Extract the (X, Y) coordinate from the center of the cell holding the provided text.  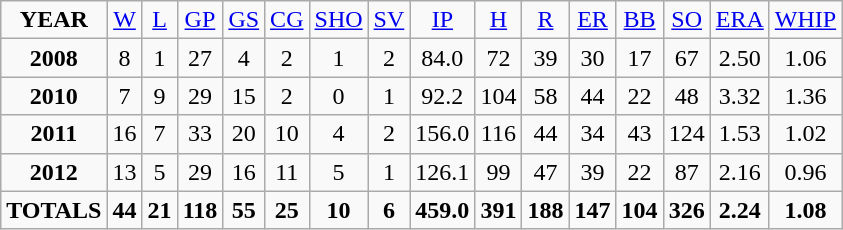
55 (244, 210)
H (498, 20)
2.50 (740, 58)
CG (287, 20)
99 (498, 172)
IP (442, 20)
GS (244, 20)
8 (124, 58)
72 (498, 58)
92.2 (442, 96)
1.08 (805, 210)
1.36 (805, 96)
391 (498, 210)
47 (546, 172)
GP (200, 20)
L (160, 20)
2012 (54, 172)
2010 (54, 96)
116 (498, 134)
ER (592, 20)
ERA (740, 20)
147 (592, 210)
17 (640, 58)
33 (200, 134)
TOTALS (54, 210)
SO (686, 20)
2011 (54, 134)
1.53 (740, 134)
W (124, 20)
11 (287, 172)
SHO (338, 20)
2008 (54, 58)
R (546, 20)
459.0 (442, 210)
188 (546, 210)
15 (244, 96)
48 (686, 96)
1.06 (805, 58)
YEAR (54, 20)
BB (640, 20)
87 (686, 172)
156.0 (442, 134)
118 (200, 210)
WHIP (805, 20)
58 (546, 96)
0.96 (805, 172)
20 (244, 134)
3.32 (740, 96)
25 (287, 210)
84.0 (442, 58)
124 (686, 134)
27 (200, 58)
43 (640, 134)
1.02 (805, 134)
6 (389, 210)
21 (160, 210)
9 (160, 96)
13 (124, 172)
326 (686, 210)
SV (389, 20)
2.24 (740, 210)
30 (592, 58)
126.1 (442, 172)
2.16 (740, 172)
67 (686, 58)
0 (338, 96)
34 (592, 134)
